Identify which cell holds the provided text, then report its (x, y) central coordinate. 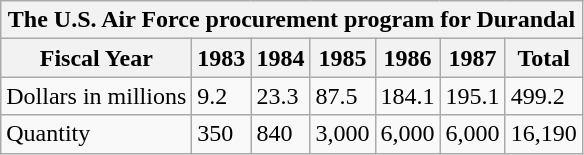
16,190 (544, 134)
1987 (472, 58)
23.3 (280, 96)
1985 (342, 58)
195.1 (472, 96)
350 (222, 134)
840 (280, 134)
Quantity (96, 134)
1986 (408, 58)
184.1 (408, 96)
87.5 (342, 96)
1984 (280, 58)
1983 (222, 58)
The U.S. Air Force procurement program for Durandal (292, 20)
Fiscal Year (96, 58)
3,000 (342, 134)
Total (544, 58)
499.2 (544, 96)
Dollars in millions (96, 96)
9.2 (222, 96)
